Search for the cell housing the specified text and yield its (x, y) center coordinate. 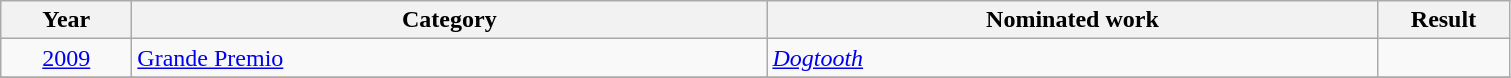
Grande Premio (450, 58)
Year (66, 20)
2009 (66, 58)
Result (1444, 20)
Category (450, 20)
Nominated work (1072, 20)
Dogtooth (1072, 58)
